Find where the given text appears and provide that cell's center as (X, Y) coordinate. 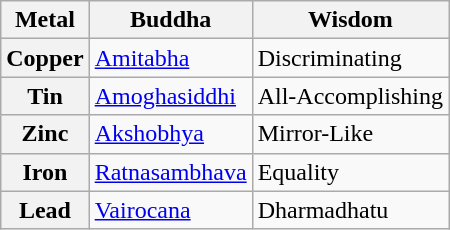
Iron (45, 172)
Zinc (45, 134)
Tin (45, 96)
Metal (45, 20)
Vairocana (170, 210)
Buddha (170, 20)
Akshobhya (170, 134)
All-Accomplishing (350, 96)
Discriminating (350, 58)
Ratnasambhava (170, 172)
Wisdom (350, 20)
Equality (350, 172)
Amitabha (170, 58)
Mirror-Like (350, 134)
Amoghasiddhi (170, 96)
Copper (45, 58)
Dharmadhatu (350, 210)
Lead (45, 210)
